Provide the (X, Y) coordinate of the cell's center where the given text is located.  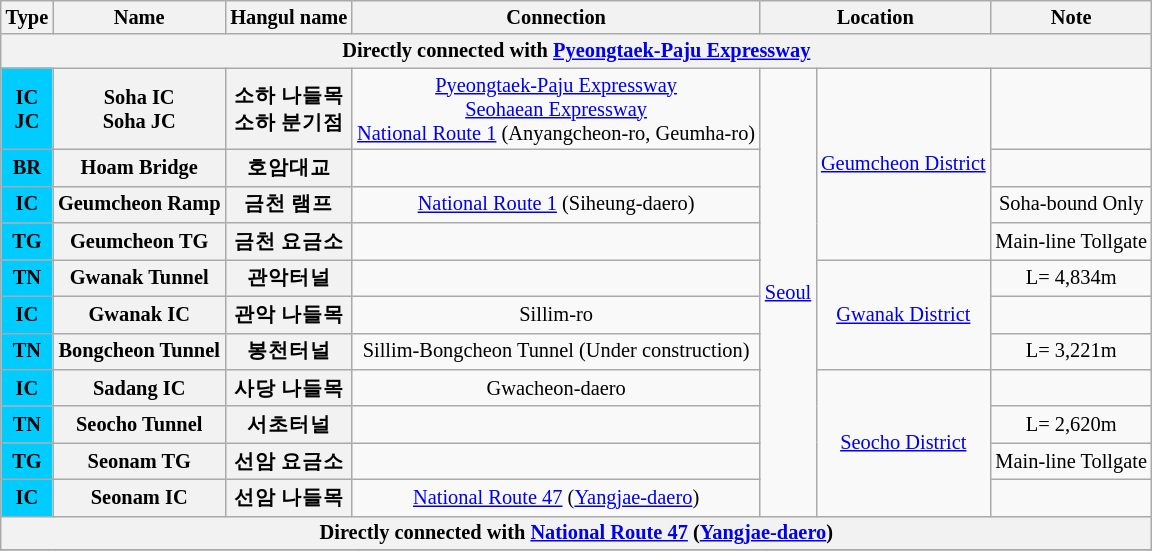
Pyeongtaek-Paju ExpresswaySeohaean ExpresswayNational Route 1 (Anyangcheon-ro, Geumha-ro) (556, 109)
선암 요금소 (288, 462)
Gwanak District (903, 314)
Hangul name (288, 17)
Seocho District (903, 442)
Directly connected with Pyeongtaek-Paju Expressway (576, 51)
관악 나들목 (288, 314)
Bongcheon Tunnel (139, 352)
금천 램프 (288, 204)
Type (27, 17)
봉천터널 (288, 352)
관악터널 (288, 278)
Seoul (788, 292)
소하 나들목소하 분기점 (288, 109)
Sadang IC (139, 388)
L= 2,620m (1072, 424)
Note (1072, 17)
Directly connected with National Route 47 (Yangjae-daero) (576, 533)
Geumcheon Ramp (139, 204)
National Route 1 (Siheung-daero) (556, 204)
금천 요금소 (288, 242)
Seonam TG (139, 462)
ICJC (27, 109)
BR (27, 168)
Gwacheon-daero (556, 388)
National Route 47 (Yangjae-daero) (556, 498)
Geumcheon TG (139, 242)
Gwanak IC (139, 314)
Sillim-ro (556, 314)
Hoam Bridge (139, 168)
Soha-bound Only (1072, 204)
Soha ICSoha JC (139, 109)
사당 나들목 (288, 388)
Location (876, 17)
Connection (556, 17)
Name (139, 17)
Seocho Tunnel (139, 424)
Geumcheon District (903, 164)
호암대교 (288, 168)
Gwanak Tunnel (139, 278)
Seonam IC (139, 498)
선암 나들목 (288, 498)
L= 3,221m (1072, 352)
Sillim-Bongcheon Tunnel (Under construction) (556, 352)
서초터널 (288, 424)
L= 4,834m (1072, 278)
